Determine the [X, Y] coordinate at the center of the cell enclosing the given text.  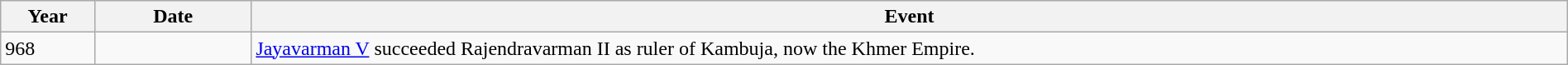
Date [172, 17]
Year [48, 17]
Jayavarman V succeeded Rajendravarman II as ruler of Kambuja, now the Khmer Empire. [910, 48]
968 [48, 48]
Event [910, 17]
